Return the [x, y] coordinate for the center point of the cell that contains the specified text.  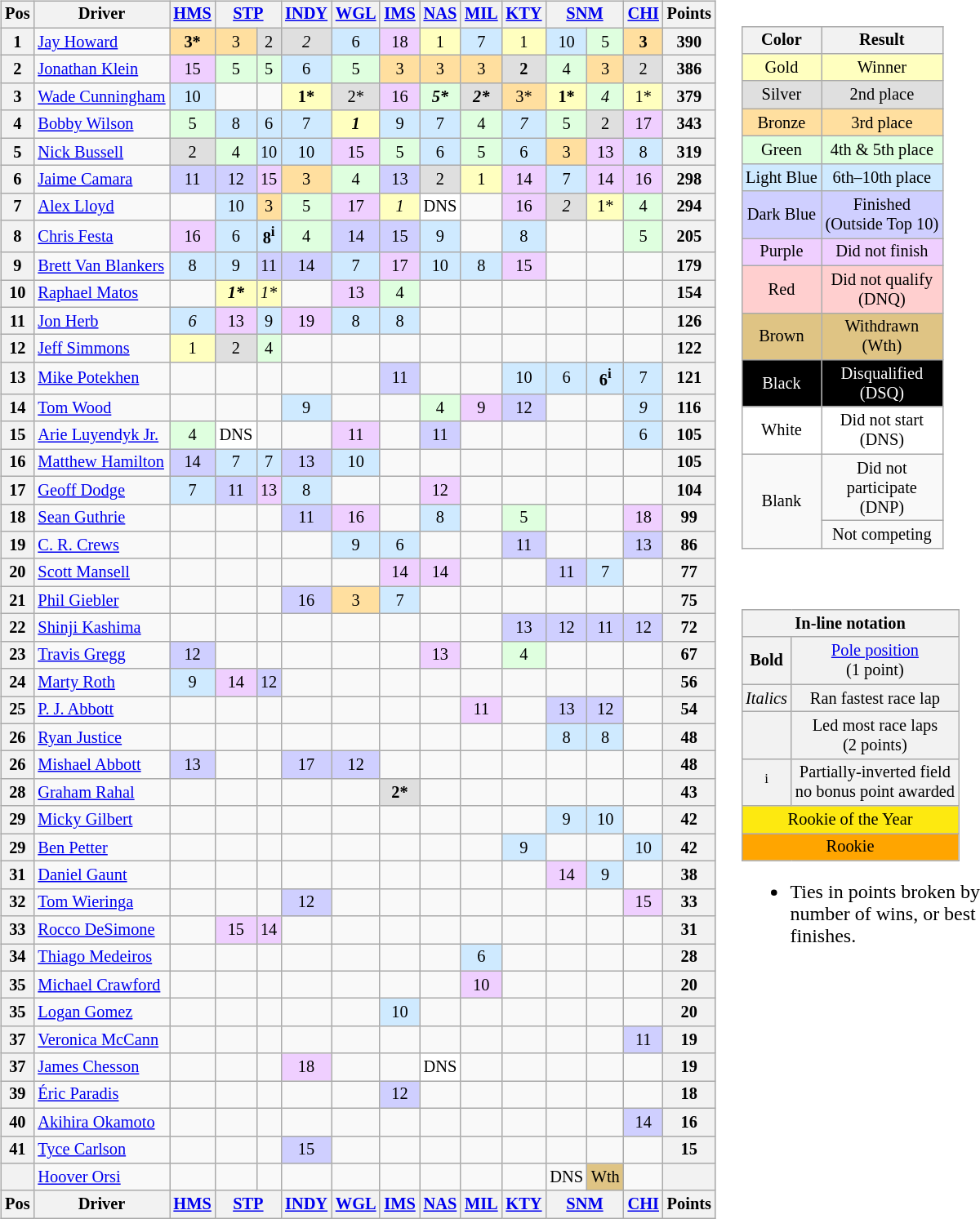
Sean Guthrie [101, 518]
77 [689, 572]
Veronica McCann [101, 1040]
Red [781, 289]
Tom Wieringa [101, 902]
Arie Luyendyk Jr. [101, 435]
32 [17, 902]
White [781, 430]
Hoover Orsi [101, 1177]
121 [689, 377]
2nd place [882, 95]
Bold [766, 661]
56 [689, 683]
Jaime Camara [101, 180]
Color [781, 40]
Jay Howard [101, 42]
5* [440, 97]
Mike Potekhen [101, 377]
Logan Gomez [101, 1012]
Nick Bussell [101, 152]
3rd place [882, 122]
Matthew Hamilton [101, 463]
Mishael Abbott [101, 765]
122 [689, 349]
43 [689, 793]
67 [689, 655]
41 [17, 1150]
Did not start(DNS) [882, 430]
24 [17, 683]
Did not finish [882, 252]
Brown [781, 336]
116 [689, 407]
Silver [781, 95]
Rocco DeSimone [101, 930]
22 [17, 628]
Tyce Carlson [101, 1150]
Chris Festa [101, 237]
Rookie [850, 848]
Brett Van Blankers [101, 266]
Led most race laps(2 points) [875, 736]
Wade Cunningham [101, 97]
Bronze [781, 122]
Scott Mansell [101, 572]
6th–10th place [882, 177]
72 [689, 628]
Italics [766, 698]
104 [689, 490]
Shinji Kashima [101, 628]
25 [17, 710]
Did not qualify(DNQ) [882, 289]
Disqualified(DSQ) [882, 384]
P. J. Abbott [101, 710]
Akihira Okamoto [101, 1122]
319 [689, 152]
Ben Petter [101, 848]
390 [689, 42]
C. R. Crews [101, 545]
23 [17, 655]
86 [689, 545]
Did notparticipate(DNP) [882, 487]
Not competing [882, 535]
Ran fastest race lap [875, 698]
Partially-inverted fieldno bonus point awarded [875, 782]
Daniel Gaunt [101, 875]
205 [689, 237]
Pole position(1 point) [875, 661]
Micky Gilbert [101, 820]
126 [689, 321]
39 [17, 1095]
40 [17, 1122]
Michael Crawford [101, 985]
386 [689, 69]
Dark Blue [781, 215]
298 [689, 180]
Withdrawn(Wth) [882, 336]
Result [882, 40]
4th & 5th place [882, 150]
99 [689, 518]
Marty Roth [101, 683]
Winner [882, 68]
34 [17, 958]
75 [689, 600]
Ryan Justice [101, 737]
Rookie of the Year [850, 820]
Graham Rahal [101, 793]
6i [606, 377]
Geoff Dodge [101, 490]
379 [689, 97]
Jeff Simmons [101, 349]
21 [17, 600]
Gold [781, 68]
154 [689, 293]
Blank [781, 501]
James Chesson [101, 1067]
i [766, 782]
In-line notation [850, 624]
343 [689, 124]
Raphael Matos [101, 293]
Finished(Outside Top 10) [882, 215]
Purple [781, 252]
Thiago Medeiros [101, 958]
38 [689, 875]
294 [689, 207]
54 [689, 710]
Jon Herb [101, 321]
8i [269, 237]
Phil Giebler [101, 600]
179 [689, 266]
Green [781, 150]
Jonathan Klein [101, 69]
Tom Wood [101, 407]
Black [781, 384]
Wth [606, 1177]
Éric Paradis [101, 1095]
Light Blue [781, 177]
Travis Gregg [101, 655]
Alex Lloyd [101, 207]
Bobby Wilson [101, 124]
